Identify which cell holds the provided text, then report its [X, Y] central coordinate. 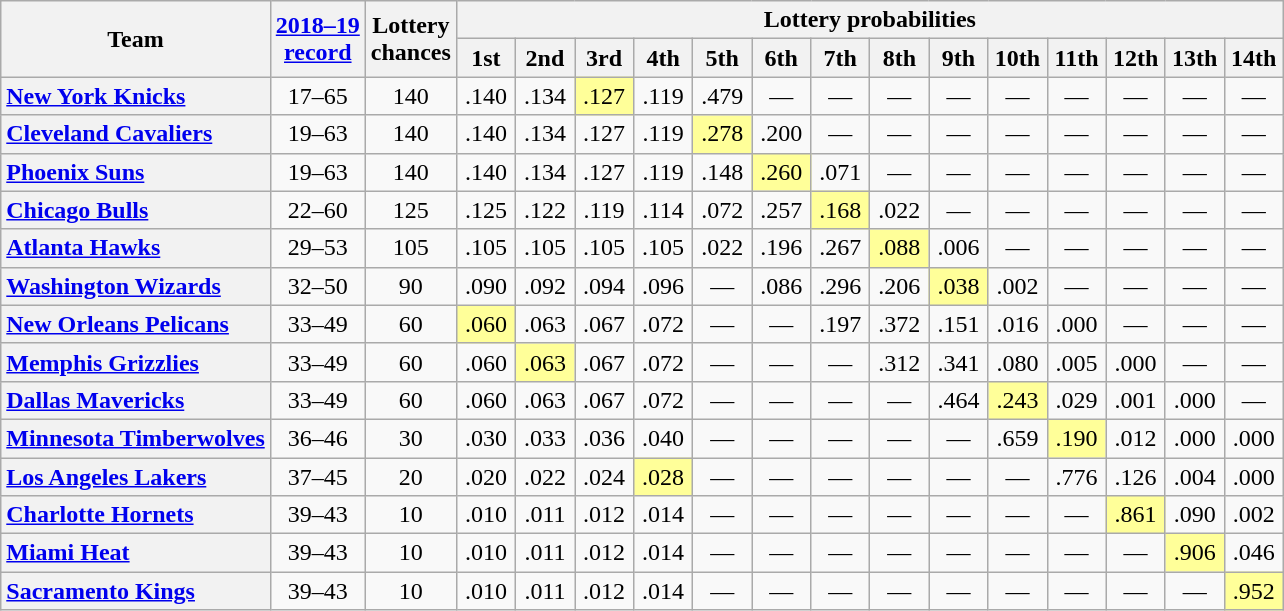
.151 [958, 324]
.659 [1018, 438]
.080 [1018, 362]
.088 [900, 248]
.190 [1076, 438]
11th [1076, 58]
Minnesota Timberwolves [136, 438]
.200 [782, 134]
8th [900, 58]
.206 [900, 286]
.122 [544, 210]
.036 [604, 438]
125 [410, 210]
.029 [1076, 400]
90 [410, 286]
.479 [722, 96]
.016 [1018, 324]
.020 [486, 477]
Sacramento Kings [136, 591]
37–45 [318, 477]
30 [410, 438]
.001 [1136, 400]
13th [1194, 58]
.024 [604, 477]
6th [782, 58]
.071 [840, 172]
36–46 [318, 438]
.267 [840, 248]
.243 [1018, 400]
Atlanta Hawks [136, 248]
.296 [840, 286]
22–60 [318, 210]
.046 [1254, 553]
20 [410, 477]
29–53 [318, 248]
.861 [1136, 515]
Dallas Mavericks [136, 400]
Charlotte Hornets [136, 515]
Team [136, 39]
.168 [840, 210]
.038 [958, 286]
.006 [958, 248]
9th [958, 58]
.086 [782, 286]
Lottery probabilities [870, 20]
.033 [544, 438]
14th [1254, 58]
10th [1018, 58]
Phoenix Suns [136, 172]
New York Knicks [136, 96]
Washington Wizards [136, 286]
Memphis Grizzlies [136, 362]
.196 [782, 248]
Miami Heat [136, 553]
3rd [604, 58]
.257 [782, 210]
.028 [664, 477]
.030 [486, 438]
.005 [1076, 362]
Lotterychances [410, 39]
New Orleans Pelicans [136, 324]
Chicago Bulls [136, 210]
.125 [486, 210]
.040 [664, 438]
.004 [1194, 477]
2nd [544, 58]
.776 [1076, 477]
.464 [958, 400]
.197 [840, 324]
.126 [1136, 477]
.094 [604, 286]
.114 [664, 210]
Los Angeles Lakers [136, 477]
4th [664, 58]
.148 [722, 172]
7th [840, 58]
.952 [1254, 591]
.096 [664, 286]
5th [722, 58]
.341 [958, 362]
32–50 [318, 286]
17–65 [318, 96]
2018–19record [318, 39]
.260 [782, 172]
Cleveland Cavaliers [136, 134]
.312 [900, 362]
105 [410, 248]
12th [1136, 58]
.372 [900, 324]
.278 [722, 134]
.092 [544, 286]
1st [486, 58]
.906 [1194, 553]
